Capture the cell that displays the provided text and extract its (x, y) central coordinate. 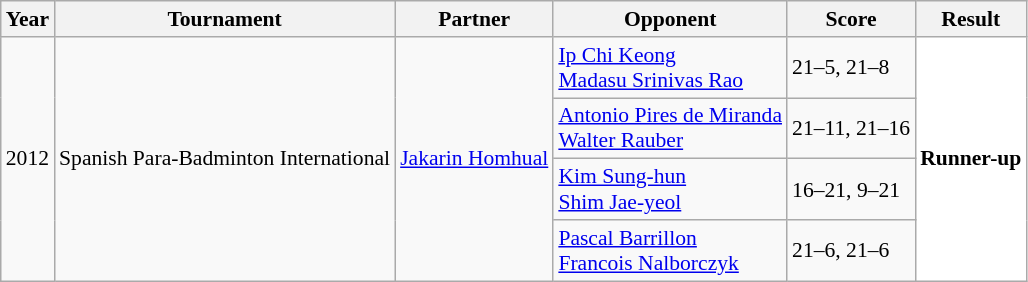
Pascal Barrillon Francois Nalborczyk (670, 250)
21–11, 21–16 (851, 128)
Partner (474, 19)
16–21, 9–21 (851, 190)
Opponent (670, 19)
Tournament (224, 19)
Score (851, 19)
Year (28, 19)
21–5, 21–8 (851, 68)
Runner-up (970, 159)
Antonio Pires de Miranda Walter Rauber (670, 128)
21–6, 21–6 (851, 250)
Kim Sung-hun Shim Jae-yeol (670, 190)
2012 (28, 159)
Jakarin Homhual (474, 159)
Spanish Para-Badminton International (224, 159)
Ip Chi Keong Madasu Srinivas Rao (670, 68)
Result (970, 19)
